From the cell containing the given text, extract its center point as (X, Y) coordinate. 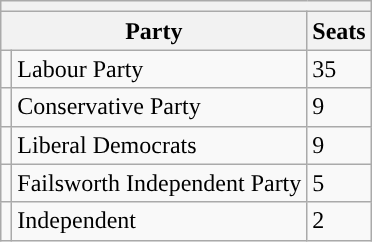
Seats (339, 31)
Party (154, 31)
Independent (160, 221)
Conservative Party (160, 107)
2 (339, 221)
Labour Party (160, 69)
35 (339, 69)
5 (339, 183)
Liberal Democrats (160, 145)
Failsworth Independent Party (160, 183)
